Scan for the cell matching the given text and deliver its [x, y] coordinate at center. 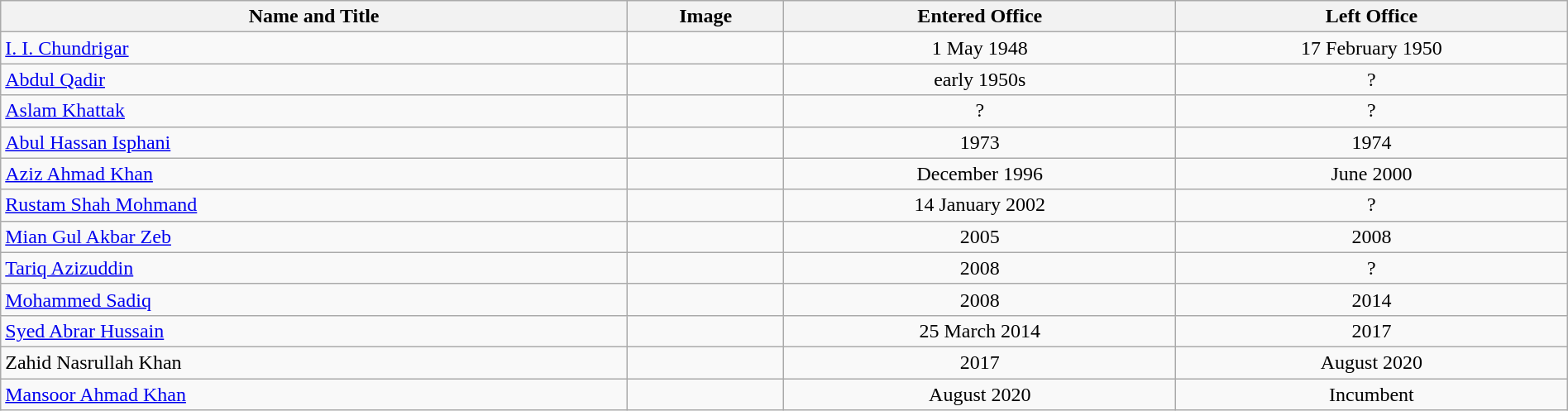
Mian Gul Akbar Zeb [314, 237]
Mansoor Ahmad Khan [314, 394]
1 May 1948 [980, 48]
Image [706, 17]
Rustam Shah Mohmand [314, 205]
2014 [1372, 299]
14 January 2002 [980, 205]
2005 [980, 237]
Aziz Ahmad Khan [314, 174]
1974 [1372, 142]
Zahid Nasrullah Khan [314, 362]
Abul Hassan Isphani [314, 142]
1973 [980, 142]
Name and Title [314, 17]
I. I. Chundrigar [314, 48]
Tariq Azizuddin [314, 268]
Abdul Qadir [314, 79]
Mohammed Sadiq [314, 299]
25 March 2014 [980, 331]
early 1950s [980, 79]
Syed Abrar Hussain [314, 331]
Left Office [1372, 17]
December 1996 [980, 174]
17 February 1950 [1372, 48]
Entered Office [980, 17]
Incumbent [1372, 394]
June 2000 [1372, 174]
Aslam Khattak [314, 111]
